Scan for the cell matching the given text and deliver its (X, Y) coordinate at center. 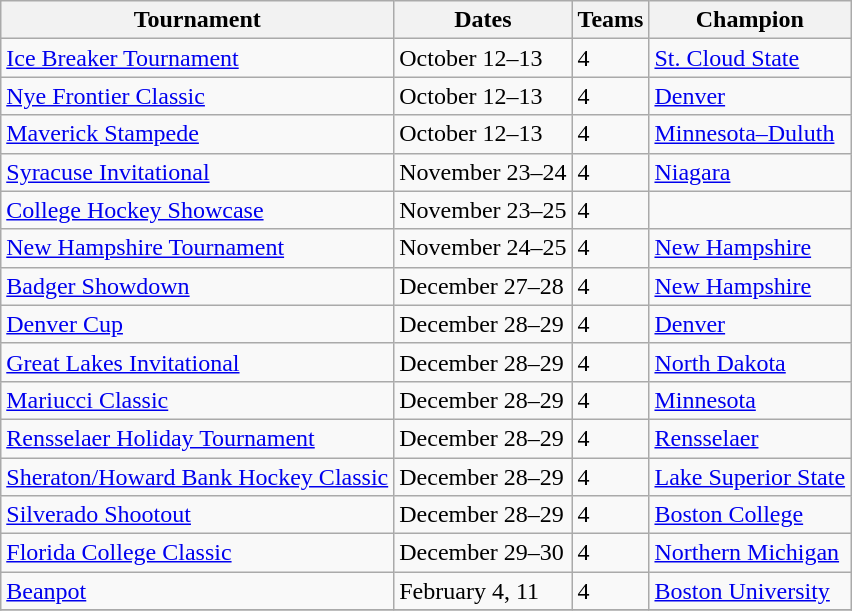
St. Cloud State (750, 58)
Northern Michigan (750, 553)
Teams (610, 20)
Maverick Stampede (198, 134)
Champion (750, 20)
Silverado Shootout (198, 515)
Lake Superior State (750, 477)
Sheraton/Howard Bank Hockey Classic (198, 477)
December 27–28 (483, 286)
Tournament (198, 20)
Florida College Classic (198, 553)
Mariucci Classic (198, 400)
Syracuse Invitational (198, 172)
Minnesota (750, 400)
Nye Frontier Classic (198, 96)
Ice Breaker Tournament (198, 58)
February 4, 11 (483, 591)
Beanpot (198, 591)
December 29–30 (483, 553)
Denver Cup (198, 324)
Great Lakes Invitational (198, 362)
Boston University (750, 591)
Rensselaer Holiday Tournament (198, 438)
Rensselaer (750, 438)
Niagara (750, 172)
College Hockey Showcase (198, 210)
North Dakota (750, 362)
November 23–25 (483, 210)
Minnesota–Duluth (750, 134)
Boston College (750, 515)
Badger Showdown (198, 286)
November 24–25 (483, 248)
Dates (483, 20)
November 23–24 (483, 172)
New Hampshire Tournament (198, 248)
